Scan for the cell matching the given text and deliver its [x, y] coordinate at center. 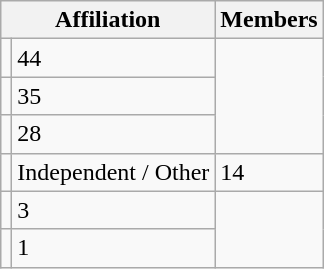
1 [114, 248]
Independent / Other [114, 172]
44 [114, 58]
14 [269, 172]
Members [269, 20]
28 [114, 134]
3 [114, 210]
Affiliation [108, 20]
35 [114, 96]
